Return the [x, y] coordinate for the center point of the cell that contains the specified text.  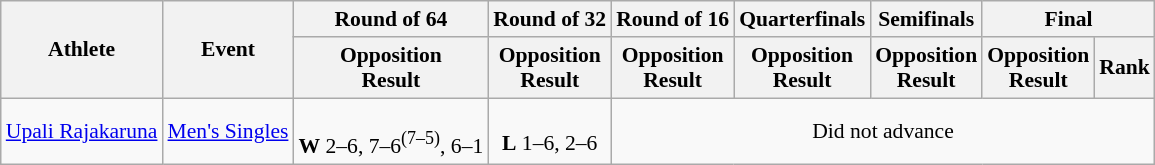
Event [228, 50]
Semifinals [926, 19]
Round of 64 [390, 19]
Round of 16 [672, 19]
Athlete [82, 50]
Upali Rajakaruna [82, 132]
Final [1068, 19]
Men's Singles [228, 132]
L 1–6, 2–6 [550, 132]
W 2–6, 7–6(7–5), 6–1 [390, 132]
Quarterfinals [802, 19]
Rank [1124, 68]
Round of 32 [550, 19]
Did not advance [883, 132]
